Extract the (X, Y) coordinate from the center of the cell holding the provided text.  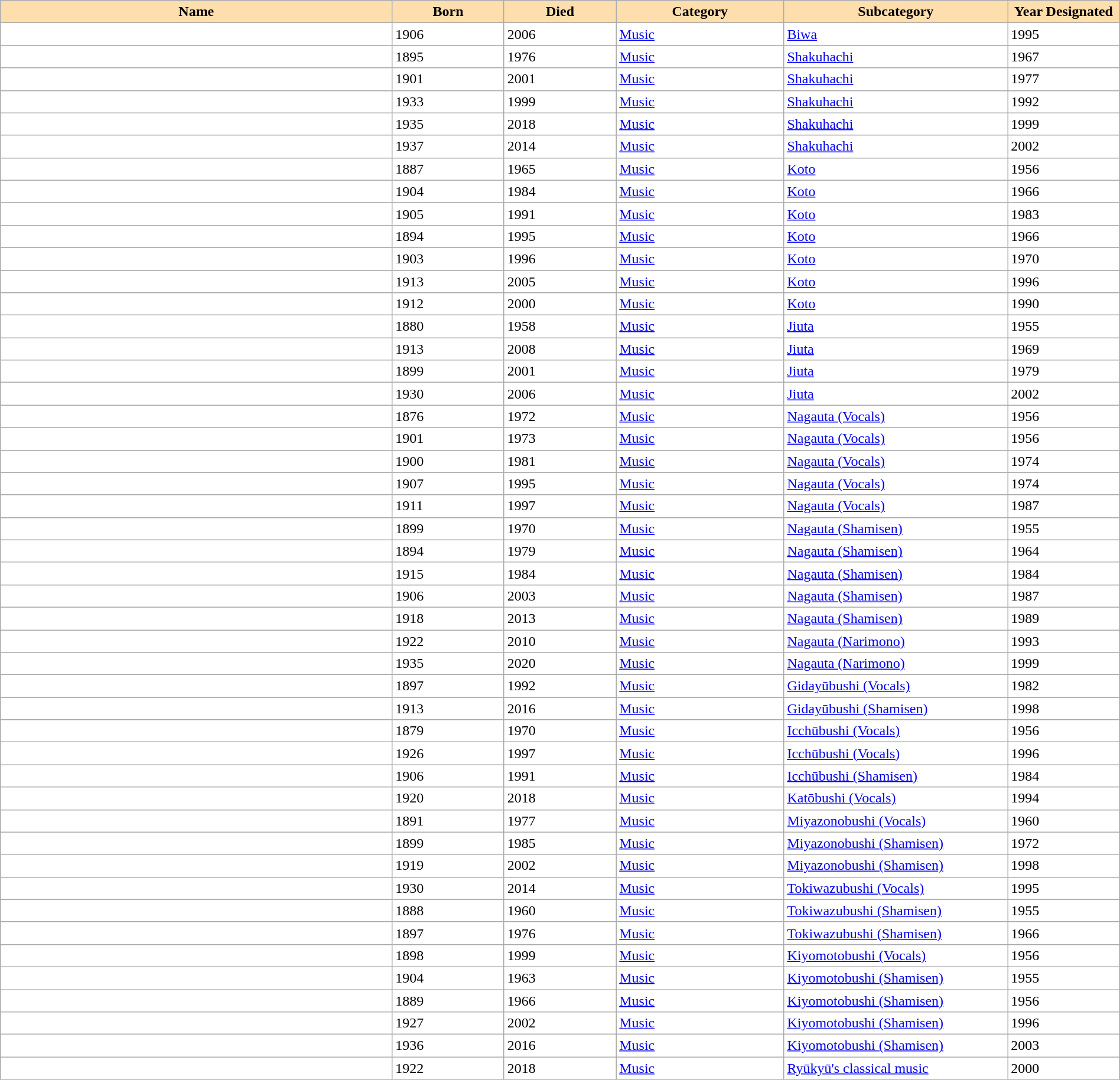
Year Designated (1063, 12)
1982 (1063, 686)
Ryūkyū's classical music (896, 1068)
2020 (560, 664)
1912 (448, 304)
1958 (560, 327)
Kiyomotobushi (Vocals) (896, 955)
1918 (448, 618)
1963 (560, 978)
Died (560, 12)
1919 (448, 866)
Gidayūbushi (Shamisen) (896, 709)
1969 (1063, 349)
Icchūbushi (Shamisen) (896, 776)
Name (196, 12)
Category (700, 12)
1981 (560, 461)
1915 (448, 573)
1889 (448, 1001)
Born (448, 12)
1985 (560, 843)
1898 (448, 955)
1891 (448, 821)
1927 (448, 1023)
1895 (448, 57)
1994 (1063, 798)
Subcategory (896, 12)
1937 (448, 146)
2010 (560, 641)
1964 (1063, 551)
1933 (448, 102)
1888 (448, 911)
1905 (448, 214)
Miyazonobushi (Vocals) (896, 821)
1879 (448, 731)
1903 (448, 259)
1926 (448, 753)
2005 (560, 282)
1983 (1063, 214)
1880 (448, 327)
Gidayūbushi (Vocals) (896, 686)
1990 (1063, 304)
1965 (560, 169)
1989 (1063, 618)
1900 (448, 461)
1887 (448, 169)
2013 (560, 618)
Katōbushi (Vocals) (896, 798)
1967 (1063, 57)
1920 (448, 798)
1911 (448, 506)
1993 (1063, 641)
1876 (448, 416)
Biwa (896, 34)
1936 (448, 1046)
1973 (560, 439)
1907 (448, 484)
2008 (560, 349)
Tokiwazubushi (Vocals) (896, 888)
